Detect which cell encompasses the target text, then output its [X, Y] center coordinate. 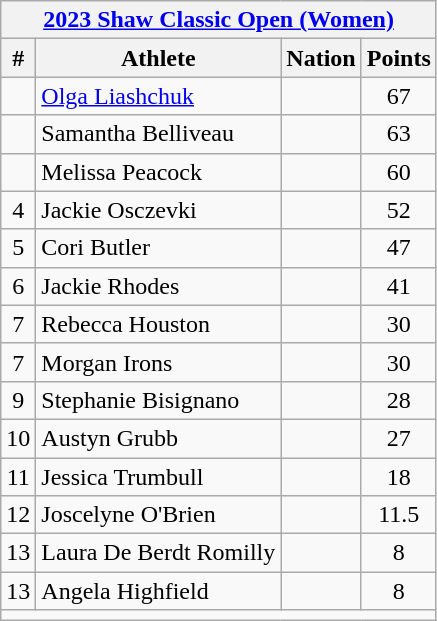
Nation [321, 58]
Stephanie Bisignano [158, 400]
Angela Highfield [158, 591]
52 [398, 210]
Jackie Osczevki [158, 210]
Samantha Belliveau [158, 134]
4 [18, 210]
Points [398, 58]
Laura De Berdt Romilly [158, 553]
9 [18, 400]
2023 Shaw Classic Open (Women) [219, 20]
Jackie Rhodes [158, 286]
60 [398, 172]
Rebecca Houston [158, 324]
67 [398, 96]
Austyn Grubb [158, 438]
Morgan Irons [158, 362]
# [18, 58]
Cori Butler [158, 248]
12 [18, 515]
11.5 [398, 515]
Melissa Peacock [158, 172]
Athlete [158, 58]
63 [398, 134]
Joscelyne O'Brien [158, 515]
41 [398, 286]
47 [398, 248]
11 [18, 477]
5 [18, 248]
Olga Liashchuk [158, 96]
18 [398, 477]
28 [398, 400]
10 [18, 438]
Jessica Trumbull [158, 477]
27 [398, 438]
6 [18, 286]
